For the text-containing cell, return its midpoint in (x, y) coordinate format. 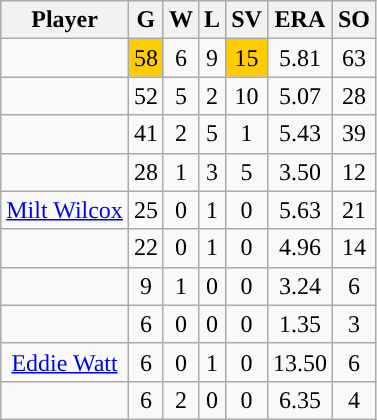
SO (354, 20)
4 (354, 400)
1.35 (300, 324)
Eddie Watt (65, 362)
5.43 (300, 134)
G (146, 20)
5.63 (300, 210)
41 (146, 134)
L (212, 20)
3.24 (300, 286)
15 (247, 58)
58 (146, 58)
13.50 (300, 362)
52 (146, 96)
Player (65, 20)
12 (354, 172)
6.35 (300, 400)
25 (146, 210)
39 (354, 134)
14 (354, 248)
ERA (300, 20)
W (180, 20)
22 (146, 248)
SV (247, 20)
Milt Wilcox (65, 210)
21 (354, 210)
10 (247, 96)
5.81 (300, 58)
4.96 (300, 248)
5.07 (300, 96)
3.50 (300, 172)
63 (354, 58)
